Pinpoint the cell where the given text exists, returning its [X, Y] midpoint coordinate. 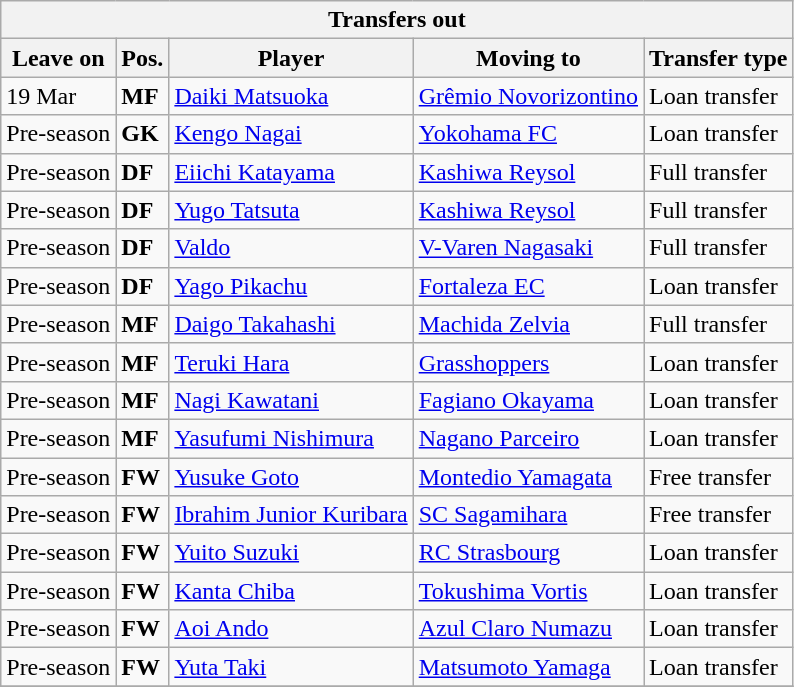
Aoi Ando [291, 629]
Player [291, 58]
Azul Claro Numazu [528, 629]
Yago Pikachu [291, 286]
Matsumoto Yamaga [528, 667]
V-Varen Nagasaki [528, 248]
Valdo [291, 248]
Nagi Kawatani [291, 400]
Kanta Chiba [291, 591]
Machida Zelvia [528, 324]
Grasshoppers [528, 362]
Fortaleza EC [528, 286]
Yasufumi Nishimura [291, 438]
Nagano Parceiro [528, 438]
Teruki Hara [291, 362]
Montedio Yamagata [528, 477]
SC Sagamihara [528, 515]
Yuito Suzuki [291, 553]
Eiichi Katayama [291, 172]
RC Strasbourg [528, 553]
Transfers out [397, 20]
Transfer type [718, 58]
Yokohama FC [528, 134]
Fagiano Okayama [528, 400]
Grêmio Novorizontino [528, 96]
Leave on [58, 58]
Tokushima Vortis [528, 591]
19 Mar [58, 96]
Moving to [528, 58]
Yusuke Goto [291, 477]
Ibrahim Junior Kuribara [291, 515]
Pos. [142, 58]
Daigo Takahashi [291, 324]
GK [142, 134]
Yuta Taki [291, 667]
Kengo Nagai [291, 134]
Daiki Matsuoka [291, 96]
Yugo Tatsuta [291, 210]
